From the cell containing the given text, extract its center point as [x, y] coordinate. 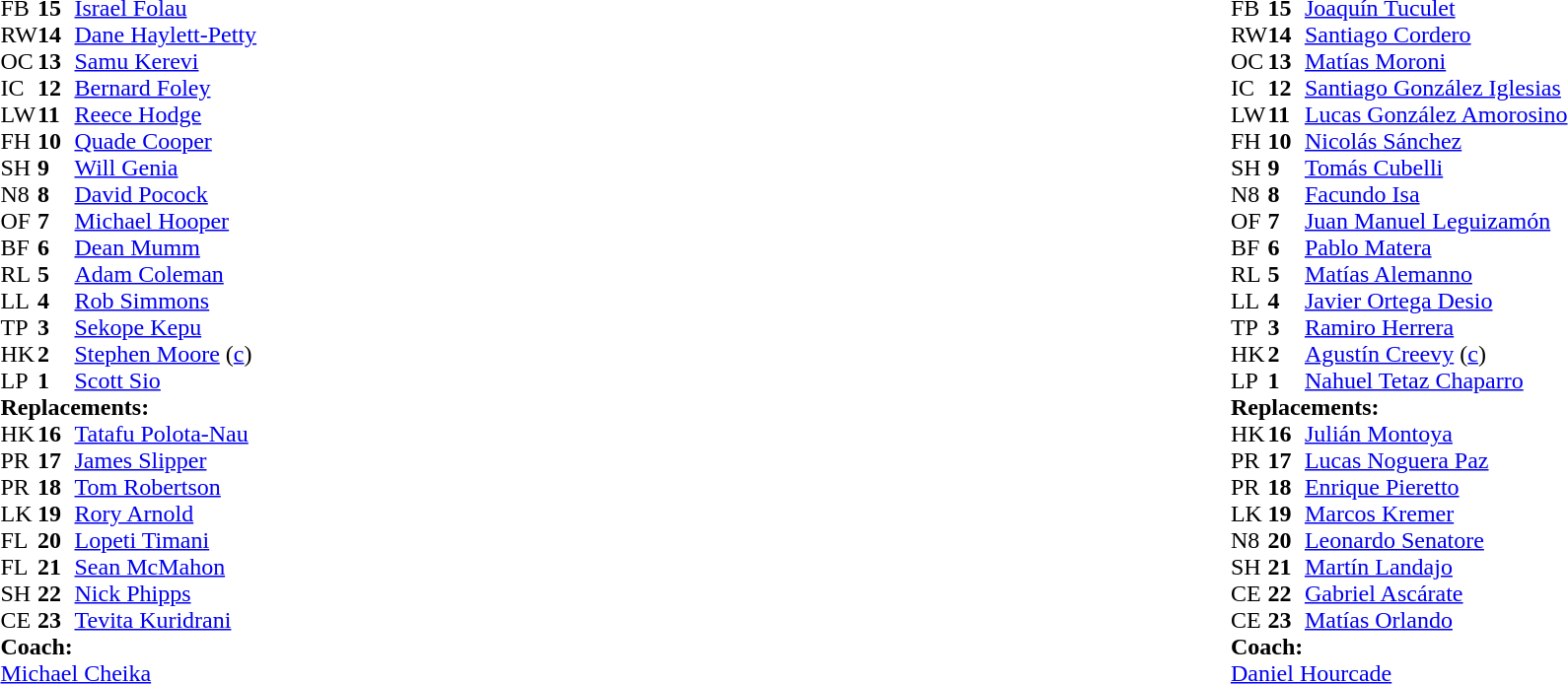
Quade Cooper [166, 142]
Dean Mumm [166, 248]
Dane Haylett-Petty [166, 35]
Tomás Cubelli [1436, 168]
Reece Hodge [166, 114]
Matías Orlando [1436, 621]
Javier Ortega Desio [1436, 302]
James Slipper [166, 461]
Samu Kerevi [166, 61]
Nicolás Sánchez [1436, 142]
Lucas Noguera Paz [1436, 461]
Nick Phipps [166, 593]
Gabriel Ascárate [1436, 593]
Tatafu Polota-Nau [166, 434]
Facundo Isa [1436, 195]
Leonardo Senatore [1436, 540]
Martín Landajo [1436, 568]
Scott Sio [166, 380]
Bernard Foley [166, 89]
Agustín Creevy (c) [1436, 355]
Will Genia [166, 168]
Tom Robertson [166, 487]
Rory Arnold [166, 514]
Nahuel Tetaz Chaparro [1436, 380]
Stephen Moore (c) [166, 355]
Michael Hooper [166, 221]
Lopeti Timani [166, 540]
Enrique Pieretto [1436, 487]
Rob Simmons [166, 302]
Tevita Kuridrani [166, 621]
Marcos Kremer [1436, 514]
Santiago González Iglesias [1436, 89]
Sean McMahon [166, 568]
David Pocock [166, 195]
Ramiro Herrera [1436, 327]
Matías Moroni [1436, 61]
Juan Manuel Leguizamón [1436, 221]
Sekope Kepu [166, 327]
Julián Montoya [1436, 434]
Adam Coleman [166, 274]
Lucas González Amorosino [1436, 114]
Santiago Cordero [1436, 35]
Matías Alemanno [1436, 274]
Pablo Matera [1436, 248]
